Detect which cell encompasses the target text, then output its [X, Y] center coordinate. 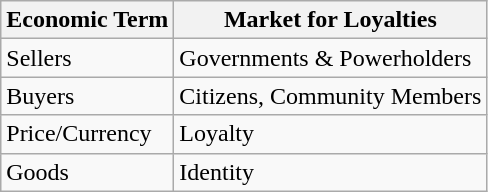
Identity [330, 172]
Sellers [88, 58]
Goods [88, 172]
Citizens, Community Members [330, 96]
Price/Currency [88, 134]
Buyers [88, 96]
Economic Term [88, 20]
Governments & Powerholders [330, 58]
Loyalty [330, 134]
Market for Loyalties [330, 20]
